Detect which cell encompasses the target text, then output its (x, y) center coordinate. 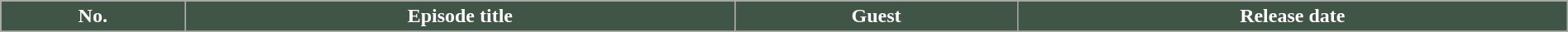
Episode title (460, 16)
Guest (877, 16)
No. (93, 16)
Release date (1292, 16)
